Provide the [X, Y] coordinate of the cell's center where the given text is located.  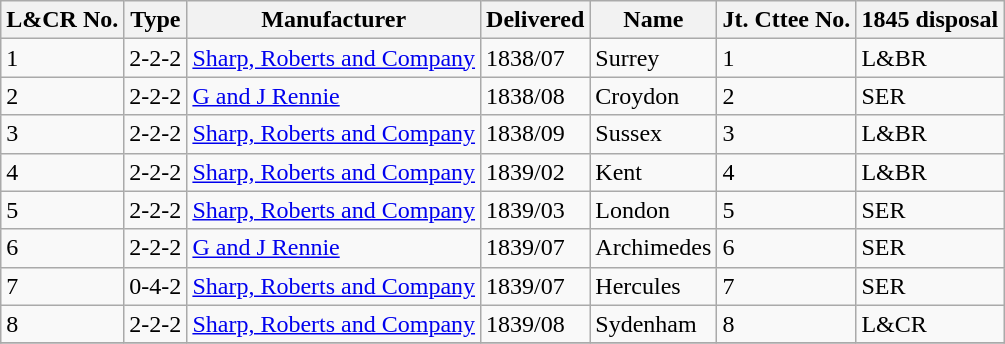
L&CR [930, 324]
Surrey [654, 58]
Croydon [654, 96]
Hercules [654, 286]
1839/03 [536, 210]
1838/08 [536, 96]
1839/02 [536, 172]
Manufacturer [334, 20]
1845 disposal [930, 20]
Sydenham [654, 324]
Sussex [654, 134]
0-4-2 [156, 286]
L&CR No. [62, 20]
1839/08 [536, 324]
London [654, 210]
Archimedes [654, 248]
1838/09 [536, 134]
1838/07 [536, 58]
Type [156, 20]
Jt. Cttee No. [786, 20]
Delivered [536, 20]
Kent [654, 172]
Name [654, 20]
